Return the [X, Y] coordinate for the center point of the cell that contains the specified text.  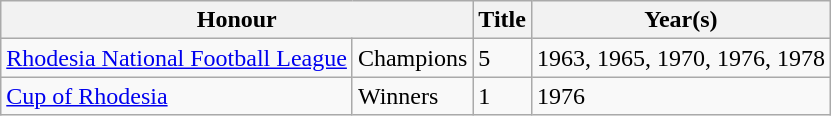
1976 [680, 96]
Winners [412, 96]
Title [502, 20]
5 [502, 58]
Champions [412, 58]
Honour [237, 20]
1963, 1965, 1970, 1976, 1978 [680, 58]
Cup of Rhodesia [177, 96]
Year(s) [680, 20]
1 [502, 96]
Rhodesia National Football League [177, 58]
